Return (X, Y) of the center of cell containing provided text 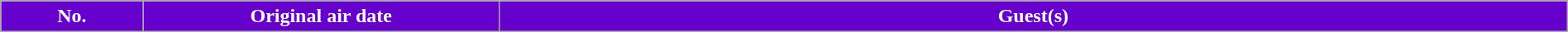
Original air date (321, 16)
Guest(s) (1034, 16)
No. (72, 16)
